Capture the cell that displays the provided text and extract its [x, y] central coordinate. 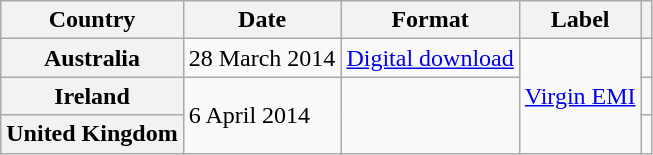
Digital download [430, 58]
United Kingdom [92, 134]
Virgin EMI [580, 96]
Country [92, 20]
Australia [92, 58]
Date [262, 20]
28 March 2014 [262, 58]
6 April 2014 [262, 115]
Label [580, 20]
Ireland [92, 96]
Format [430, 20]
